Extract the [X, Y] coordinate from the center of the cell holding the provided text.  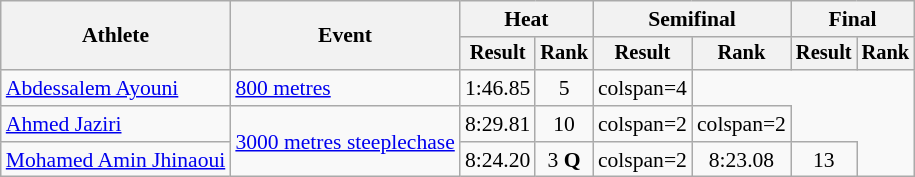
Abdessalem Ayouni [116, 88]
colspan=4 [642, 88]
Ahmed Jaziri [116, 124]
Event [345, 36]
3000 metres steeplechase [345, 142]
1:46.85 [498, 88]
Final [852, 19]
Athlete [116, 36]
8:29.81 [498, 124]
Semifinal [692, 19]
10 [564, 124]
5 [564, 88]
800 metres [345, 88]
Heat [526, 19]
